Capture the cell that displays the provided text and extract its [X, Y] central coordinate. 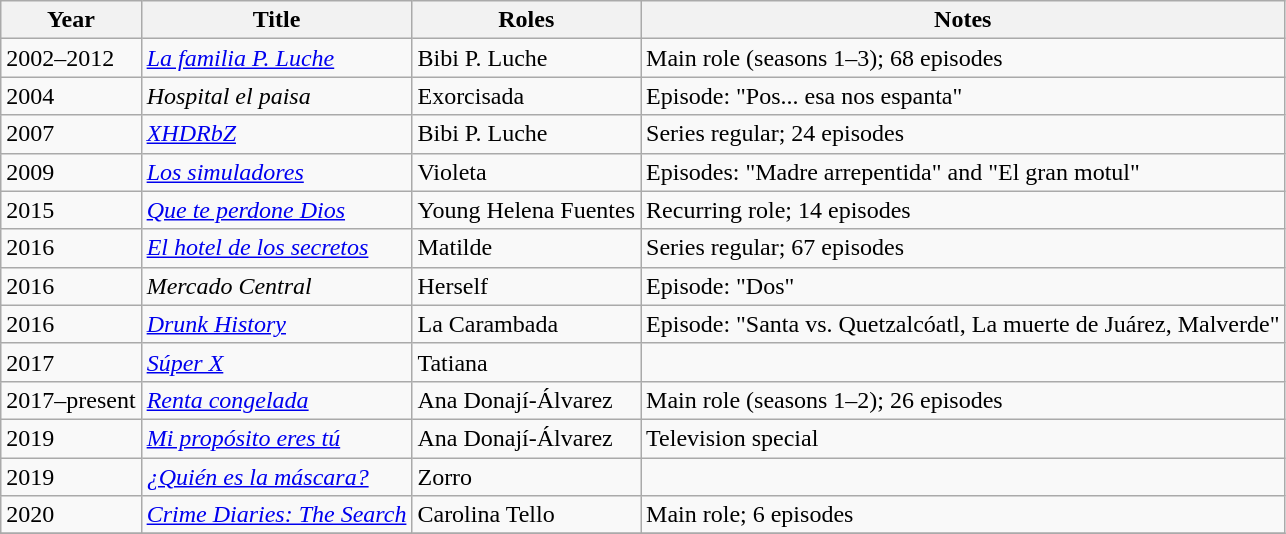
Series regular; 67 episodes [963, 248]
2015 [71, 210]
2002–2012 [71, 58]
Main role (seasons 1–2); 26 episodes [963, 400]
El hotel de los secretos [276, 248]
Violeta [526, 172]
2004 [71, 96]
2017–present [71, 400]
Main role (seasons 1–3); 68 episodes [963, 58]
La Carambada [526, 324]
Matilde [526, 248]
Súper X [276, 362]
Los simuladores [276, 172]
Recurring role; 14 episodes [963, 210]
Mi propósito eres tú [276, 438]
XHDRbZ [276, 134]
Carolina Tello [526, 515]
Series regular; 24 episodes [963, 134]
Mercado Central [276, 286]
La familia P. Luche [276, 58]
Crime Diaries: The Search [276, 515]
Roles [526, 20]
Drunk History [276, 324]
Zorro [526, 477]
Episode: "Santa vs. Quetzalcóatl, La muerte de Juárez, Malverde" [963, 324]
2017 [71, 362]
Episodes: "Madre arrepentida" and "El gran motul" [963, 172]
2020 [71, 515]
¿Quién es la máscara? [276, 477]
Title [276, 20]
Television special [963, 438]
Herself [526, 286]
Que te perdone Dios [276, 210]
Year [71, 20]
Exorcisada [526, 96]
Young Helena Fuentes [526, 210]
Hospital el paisa [276, 96]
Renta congelada [276, 400]
2007 [71, 134]
Main role; 6 episodes [963, 515]
2009 [71, 172]
Episode: "Pos... esa nos espanta" [963, 96]
Episode: "Dos" [963, 286]
Notes [963, 20]
Tatiana [526, 362]
